Locate the cell with the specified text and output its (X, Y) center coordinate. 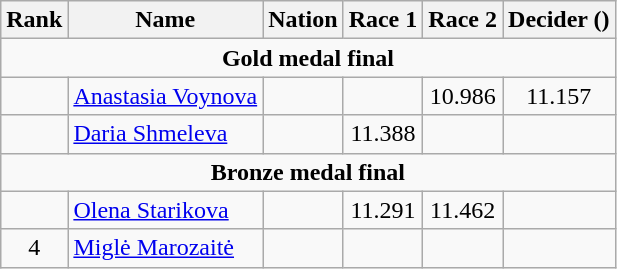
Anastasia Voynova (166, 96)
Rank (34, 20)
11.291 (383, 210)
11.157 (560, 96)
Gold medal final (308, 58)
11.462 (463, 210)
Bronze medal final (308, 172)
4 (34, 248)
Name (166, 20)
Daria Shmeleva (166, 134)
Miglė Marozaitė (166, 248)
Race 1 (383, 20)
10.986 (463, 96)
Nation (303, 20)
Olena Starikova (166, 210)
11.388 (383, 134)
Decider () (560, 20)
Race 2 (463, 20)
